Provide the (X, Y) coordinate of the cell's center where the given text is located.  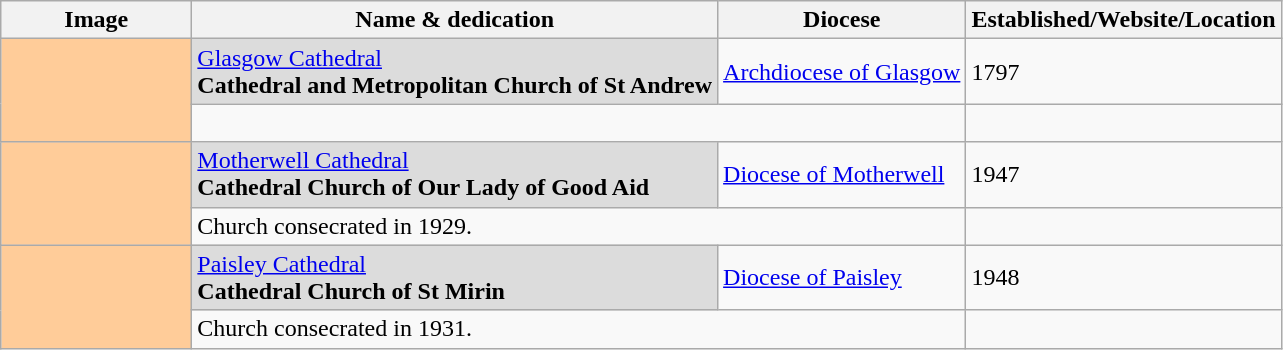
1797 (1124, 72)
Motherwell CathedralCathedral Church of Our Lady of Good Aid (455, 174)
Image (96, 20)
Church consecrated in 1929. (579, 226)
Diocese (842, 20)
Church consecrated in 1931. (579, 329)
Glasgow CathedralCathedral and Metropolitan Church of St Andrew (455, 72)
Established/Website/Location (1124, 20)
Diocese of Paisley (842, 278)
Archdiocese of Glasgow (842, 72)
Paisley CathedralCathedral Church of St Mirin (455, 278)
1947 (1124, 174)
Diocese of Motherwell (842, 174)
Name & dedication (455, 20)
1948 (1124, 278)
